Provide the (X, Y) coordinate of the cell's center where the given text is located.  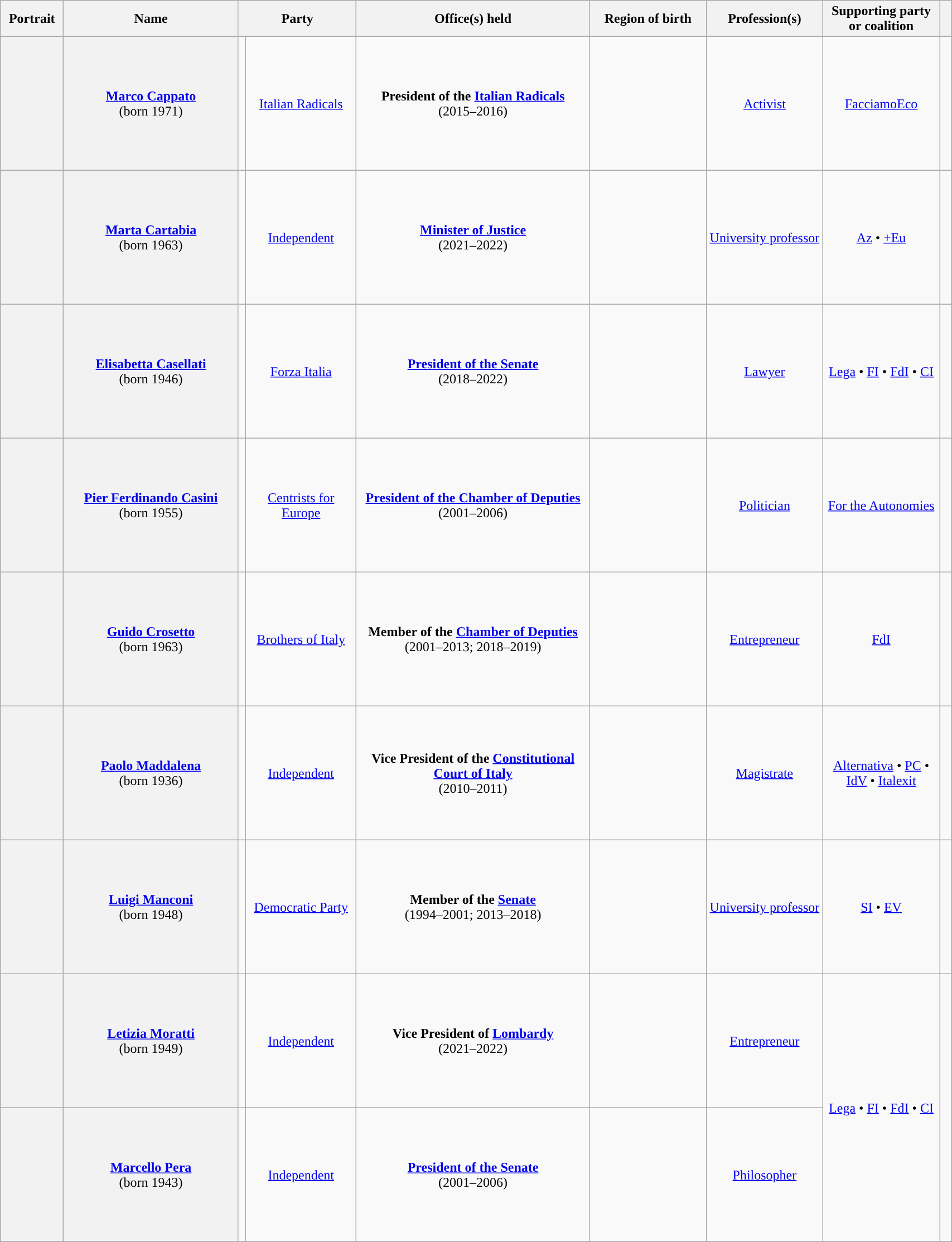
FacciamoEco (881, 104)
Magistrate (764, 773)
Letizia Moratti(born 1949) (151, 1041)
Member of the Chamber of Deputies(2001–2013; 2018–2019) (473, 639)
Office(s) held (473, 19)
Marta Cartabia(born 1963) (151, 238)
President of the Italian Radicals(2015–2016) (473, 104)
Guido Crosetto(born 1963) (151, 639)
Pier Ferdinando Casini(born 1955) (151, 506)
Member of the Senate(1994–2001; 2013–2018) (473, 907)
Profession(s) (764, 19)
Marcello Pera(born 1943) (151, 1175)
Name (151, 19)
Az • +Eu (881, 238)
Brothers of Italy (301, 639)
President of the Senate(2018–2022) (473, 372)
Luigi Manconi(born 1948) (151, 907)
President of the Senate(2001–2006) (473, 1175)
Minister of Justice(2021–2022) (473, 238)
Centrists for Europe (301, 506)
Philosopher (764, 1175)
FdI (881, 639)
Democratic Party (301, 907)
Lawyer (764, 372)
Paolo Maddalena(born 1936) (151, 773)
Marco Cappato(born 1971) (151, 104)
President of the Chamber of Deputies(2001–2006) (473, 506)
Italian Radicals (301, 104)
Party (297, 19)
Vice President of Lombardy(2021–2022) (473, 1041)
Activist (764, 104)
For the Autonomies (881, 506)
Politician (764, 506)
SI • EV (881, 907)
Supporting party or coalition (881, 19)
Portrait (32, 19)
Region of birth (648, 19)
Elisabetta Casellati(born 1946) (151, 372)
Alternativa • PC • IdV • Italexit (881, 773)
Forza Italia (301, 372)
Vice President of the Constitutional Court of Italy(2010–2011) (473, 773)
